Identify which cell holds the provided text, then report its [X, Y] central coordinate. 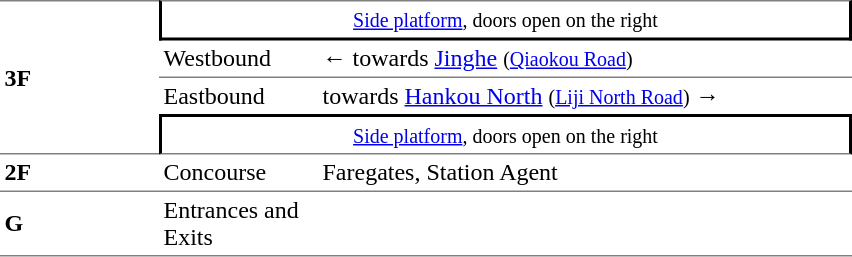
Westbound [238, 58]
Eastbound [238, 95]
Concourse [238, 173]
Entrances and Exits [238, 224]
Faregates, Station Agent [585, 173]
← towards Jinghe (Qiaokou Road) [585, 58]
3F [80, 77]
G [80, 224]
2F [80, 173]
towards Hankou North (Liji North Road) → [585, 95]
